Search for the cell housing the specified text and yield its [x, y] center coordinate. 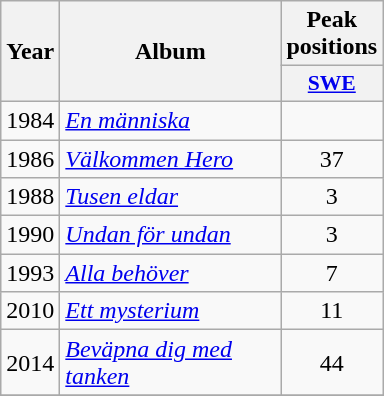
Year [30, 52]
En människa [170, 120]
Beväpna dig med tanken [170, 362]
1984 [30, 120]
Alla behöver [170, 273]
2010 [30, 311]
Välkommen Hero [170, 159]
1986 [30, 159]
Undan för undan [170, 235]
1990 [30, 235]
2014 [30, 362]
Ett mysterium [170, 311]
7 [332, 273]
Peak positions [332, 34]
44 [332, 362]
Tusen eldar [170, 197]
1993 [30, 273]
SWE [332, 84]
1988 [30, 197]
Album [170, 52]
11 [332, 311]
37 [332, 159]
